Determine the [X, Y] coordinate at the center of the cell enclosing the given text.  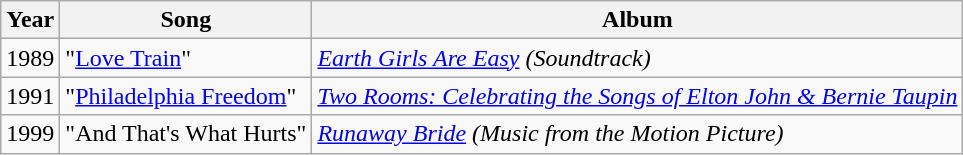
Year [30, 20]
Two Rooms: Celebrating the Songs of Elton John & Bernie Taupin [638, 96]
Runaway Bride (Music from the Motion Picture) [638, 134]
"Love Train" [186, 58]
"Philadelphia Freedom" [186, 96]
Song [186, 20]
1999 [30, 134]
Album [638, 20]
Earth Girls Are Easy (Soundtrack) [638, 58]
1989 [30, 58]
"And That's What Hurts" [186, 134]
1991 [30, 96]
